Return the [X, Y] coordinate for the center point of the cell that contains the specified text.  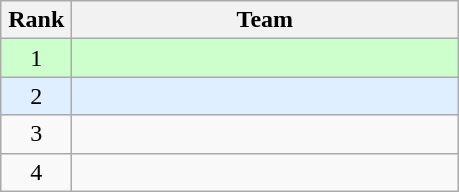
2 [36, 96]
4 [36, 172]
3 [36, 134]
1 [36, 58]
Rank [36, 20]
Team [265, 20]
